Return the [X, Y] coordinate for the center point of the cell that contains the specified text.  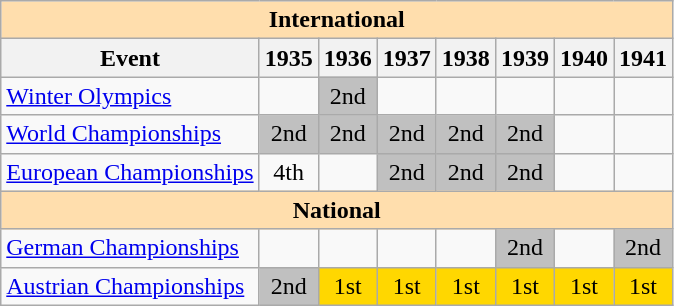
1940 [584, 58]
1937 [406, 58]
German Championships [130, 248]
4th [288, 172]
1939 [524, 58]
Event [130, 58]
National [337, 210]
Winter Olympics [130, 96]
1938 [466, 58]
1936 [348, 58]
Austrian Championships [130, 286]
European Championships [130, 172]
World Championships [130, 134]
1935 [288, 58]
International [337, 20]
1941 [644, 58]
